Pinpoint the cell where the given text exists, returning its [x, y] midpoint coordinate. 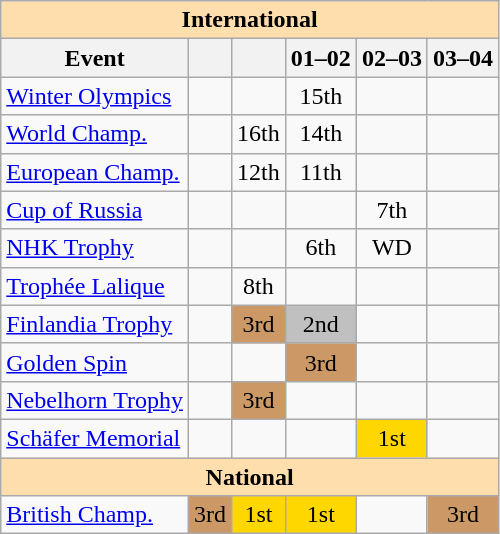
NHK Trophy [95, 248]
01–02 [320, 58]
Finlandia Trophy [95, 324]
Golden Spin [95, 362]
Winter Olympics [95, 96]
WD [392, 248]
02–03 [392, 58]
British Champ. [95, 515]
12th [259, 172]
International [250, 20]
Trophée Lalique [95, 286]
8th [259, 286]
European Champ. [95, 172]
15th [320, 96]
Schäfer Memorial [95, 438]
Cup of Russia [95, 210]
16th [259, 134]
11th [320, 172]
7th [392, 210]
Nebelhorn Trophy [95, 400]
2nd [320, 324]
14th [320, 134]
National [250, 477]
World Champ. [95, 134]
6th [320, 248]
Event [95, 58]
03–04 [462, 58]
